Detect which cell encompasses the target text, then output its [x, y] center coordinate. 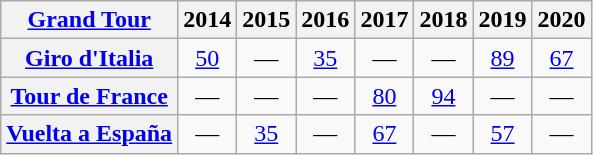
Giro d'Italia [90, 58]
Vuelta a España [90, 134]
57 [502, 134]
Tour de France [90, 96]
2019 [502, 20]
Grand Tour [90, 20]
2020 [562, 20]
80 [384, 96]
2018 [444, 20]
2014 [208, 20]
2015 [266, 20]
50 [208, 58]
89 [502, 58]
2017 [384, 20]
94 [444, 96]
2016 [326, 20]
